From the cell containing the given text, extract its center point as (x, y) coordinate. 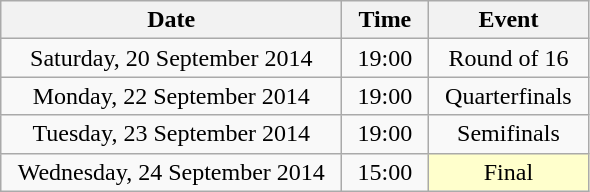
Saturday, 20 September 2014 (172, 58)
15:00 (385, 172)
Monday, 22 September 2014 (172, 96)
Quarterfinals (508, 96)
Round of 16 (508, 58)
Date (172, 20)
Wednesday, 24 September 2014 (172, 172)
Semifinals (508, 134)
Event (508, 20)
Time (385, 20)
Tuesday, 23 September 2014 (172, 134)
Final (508, 172)
